Return the (X, Y) coordinate for the center point of the cell that contains the specified text.  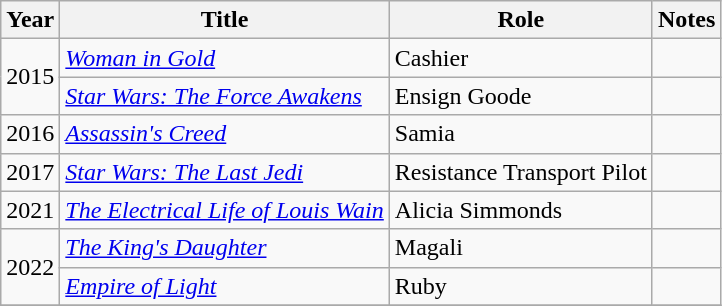
Star Wars: The Force Awakens (225, 96)
2022 (30, 267)
Empire of Light (225, 286)
The Electrical Life of Louis Wain (225, 210)
2021 (30, 210)
Ruby (520, 286)
Title (225, 20)
Notes (686, 20)
Resistance Transport Pilot (520, 172)
Role (520, 20)
Year (30, 20)
Cashier (520, 58)
The King's Daughter (225, 248)
Star Wars: The Last Jedi (225, 172)
Magali (520, 248)
Alicia Simmonds (520, 210)
2017 (30, 172)
2016 (30, 134)
Ensign Goode (520, 96)
Samia (520, 134)
2015 (30, 77)
Woman in Gold (225, 58)
Assassin's Creed (225, 134)
